From the cell containing the given text, extract its center point as (X, Y) coordinate. 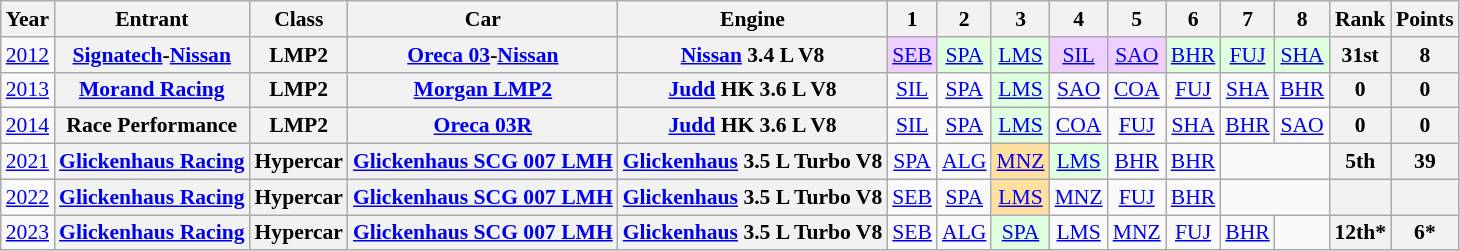
4 (1079, 19)
Car (483, 19)
Signatech-Nissan (152, 55)
Morand Racing (152, 90)
39 (1425, 162)
Points (1425, 19)
5 (1137, 19)
Nissan 3.4 L V8 (752, 55)
Class (298, 19)
Rank (1360, 19)
2012 (28, 55)
6 (1194, 19)
2014 (28, 126)
Oreca 03-Nissan (483, 55)
Oreca 03R (483, 126)
Race Performance (152, 126)
Entrant (152, 19)
2021 (28, 162)
2022 (28, 197)
Engine (752, 19)
7 (1248, 19)
Morgan LMP2 (483, 90)
5th (1360, 162)
2023 (28, 233)
31st (1360, 55)
12th* (1360, 233)
3 (1020, 19)
Year (28, 19)
6* (1425, 233)
2013 (28, 90)
1 (912, 19)
2 (964, 19)
